Return [X, Y] of the center of cell containing provided text 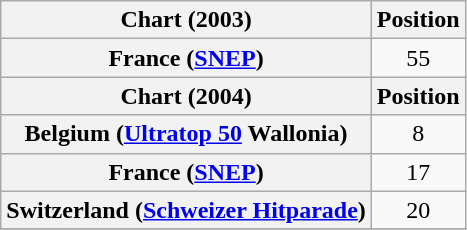
8 [418, 134]
Chart (2003) [186, 20]
20 [418, 210]
17 [418, 172]
Chart (2004) [186, 96]
Switzerland (Schweizer Hitparade) [186, 210]
55 [418, 58]
Belgium (Ultratop 50 Wallonia) [186, 134]
